Determine the (X, Y) coordinate at the center of the cell enclosing the given text.  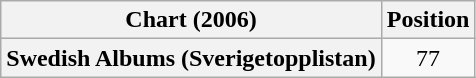
77 (428, 58)
Swedish Albums (Sverigetopplistan) (191, 58)
Chart (2006) (191, 20)
Position (428, 20)
